Return (X, Y) of the center of cell containing provided text 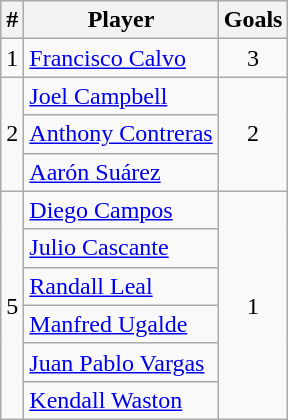
Joel Campbell (121, 96)
Francisco Calvo (121, 58)
Player (121, 20)
Aarón Suárez (121, 172)
Juan Pablo Vargas (121, 362)
3 (253, 58)
Julio Cascante (121, 248)
Diego Campos (121, 210)
Randall Leal (121, 286)
Anthony Contreras (121, 134)
Kendall Waston (121, 400)
5 (12, 305)
Goals (253, 20)
Manfred Ugalde (121, 324)
# (12, 20)
